For the text-containing cell, return its midpoint in (X, Y) coordinate format. 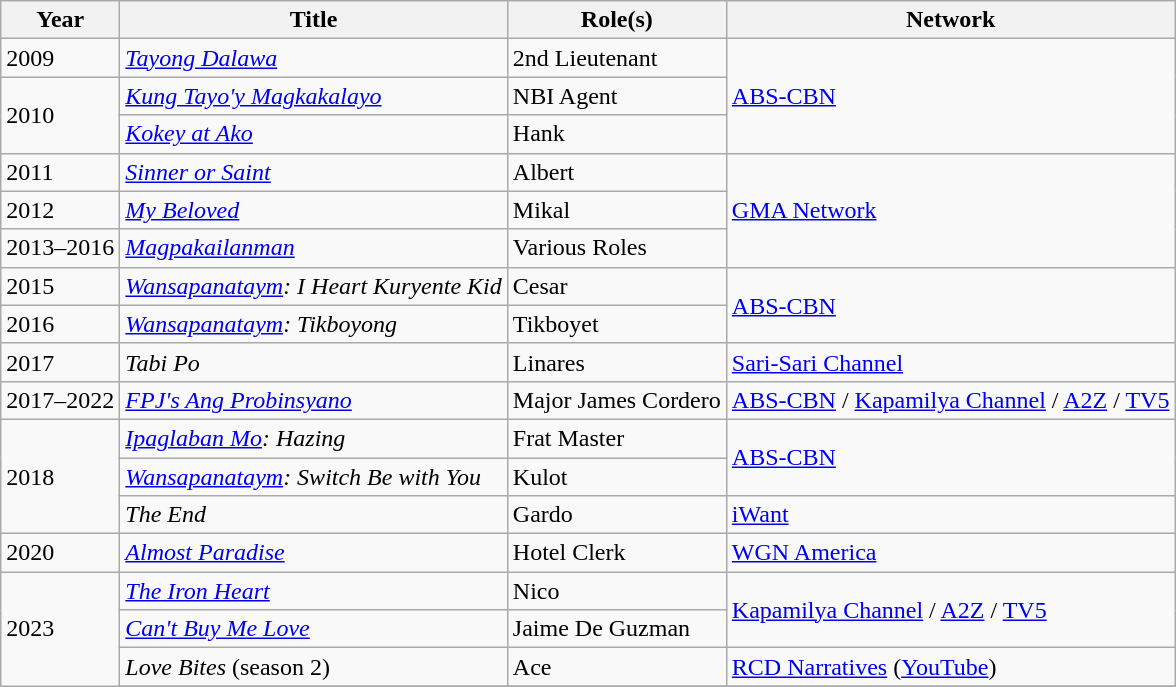
Major James Cordero (616, 400)
2010 (60, 115)
The End (314, 515)
2012 (60, 210)
Cesar (616, 286)
Wansapanataym: Tikboyong (314, 324)
FPJ's Ang Probinsyano (314, 400)
GMA Network (950, 210)
The Iron Heart (314, 591)
Hank (616, 134)
Wansapanataym: I Heart Kuryente Kid (314, 286)
2017–2022 (60, 400)
2023 (60, 629)
Tikboyet (616, 324)
Tayong Dalawa (314, 58)
Kung Tayo'y Magkakalayo (314, 96)
WGN America (950, 553)
iWant (950, 515)
Hotel Clerk (616, 553)
2013–2016 (60, 248)
2009 (60, 58)
Year (60, 20)
Linares (616, 362)
Wansapanataym: Switch Be with You (314, 477)
2015 (60, 286)
Ace (616, 667)
Almost Paradise (314, 553)
Kapamilya Channel / A2Z / TV5 (950, 610)
Kokey at Ako (314, 134)
2017 (60, 362)
Jaime De Guzman (616, 629)
ABS-CBN / Kapamilya Channel / A2Z / TV5 (950, 400)
2018 (60, 476)
RCD Narratives (YouTube) (950, 667)
2nd Lieutenant (616, 58)
Magpakailanman (314, 248)
Nico (616, 591)
Sari-Sari Channel (950, 362)
2016 (60, 324)
Sinner or Saint (314, 172)
My Beloved (314, 210)
Can't Buy Me Love (314, 629)
Network (950, 20)
Title (314, 20)
Frat Master (616, 438)
Gardo (616, 515)
Albert (616, 172)
2011 (60, 172)
Mikal (616, 210)
2020 (60, 553)
Ipaglaban Mo: Hazing (314, 438)
Role(s) (616, 20)
Kulot (616, 477)
Tabi Po (314, 362)
Love Bites (season 2) (314, 667)
NBI Agent (616, 96)
Various Roles (616, 248)
